Determine the [x, y] coordinate at the center of the cell enclosing the given text.  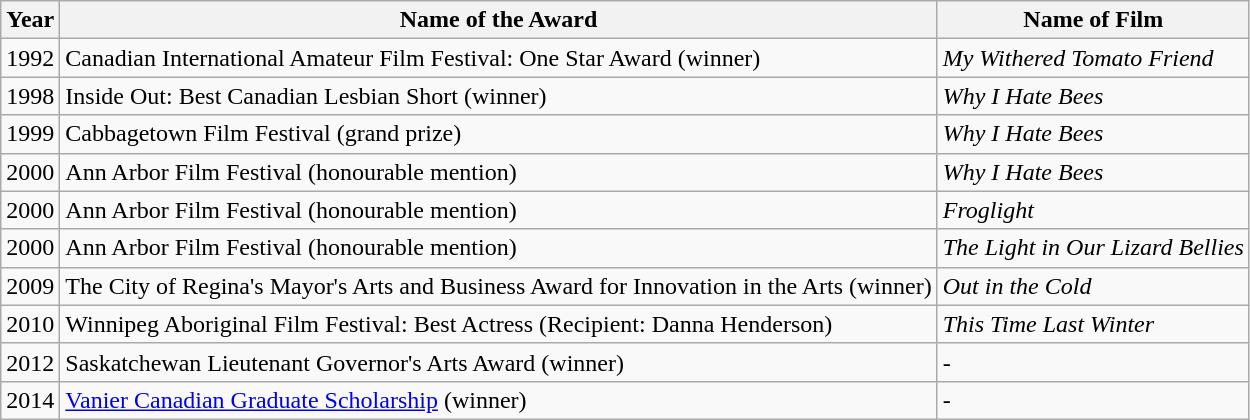
1998 [30, 96]
Canadian International Amateur Film Festival: One Star Award (winner) [498, 58]
Year [30, 20]
2014 [30, 400]
Vanier Canadian Graduate Scholarship (winner) [498, 400]
This Time Last Winter [1093, 324]
1999 [30, 134]
Name of the Award [498, 20]
Cabbagetown Film Festival (grand prize) [498, 134]
My Withered Tomato Friend [1093, 58]
Name of Film [1093, 20]
2012 [30, 362]
Inside Out: Best Canadian Lesbian Short (winner) [498, 96]
1992 [30, 58]
2009 [30, 286]
Winnipeg Aboriginal Film Festival: Best Actress (Recipient: Danna Henderson) [498, 324]
Froglight [1093, 210]
The City of Regina's Mayor's Arts and Business Award for Innovation in the Arts (winner) [498, 286]
2010 [30, 324]
Out in the Cold [1093, 286]
The Light in Our Lizard Bellies [1093, 248]
Saskatchewan Lieutenant Governor's Arts Award (winner) [498, 362]
